Return the [X, Y] coordinate for the center point of the cell that contains the specified text.  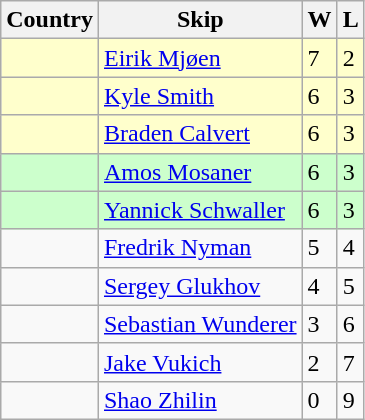
Kyle Smith [200, 96]
9 [350, 400]
W [320, 20]
Jake Vukich [200, 362]
Sergey Glukhov [200, 286]
Skip [200, 20]
L [350, 20]
Sebastian Wunderer [200, 324]
Shao Zhilin [200, 400]
0 [320, 400]
Country [50, 20]
Braden Calvert [200, 134]
Yannick Schwaller [200, 210]
Eirik Mjøen [200, 58]
Amos Mosaner [200, 172]
Fredrik Nyman [200, 248]
